Locate the cell with the specified text and output its (X, Y) center coordinate. 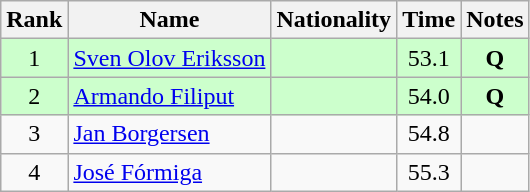
1 (34, 58)
3 (34, 134)
Name (170, 20)
José Fórmiga (170, 172)
2 (34, 96)
Time (429, 20)
Nationality (334, 20)
54.0 (429, 96)
53.1 (429, 58)
4 (34, 172)
55.3 (429, 172)
Sven Olov Eriksson (170, 58)
54.8 (429, 134)
Jan Borgersen (170, 134)
Notes (495, 20)
Armando Filiput (170, 96)
Rank (34, 20)
